Return (X, Y) of the center of cell containing provided text 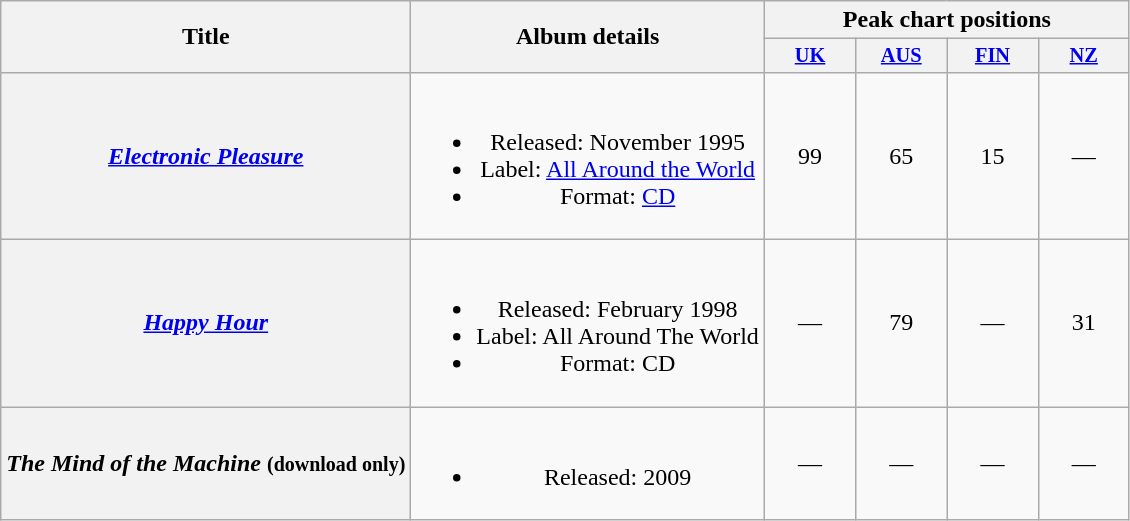
AUS (902, 56)
Released: February 1998Label: All Around The WorldFormat: CD (588, 324)
FIN (992, 56)
Album details (588, 37)
31 (1084, 324)
Released: 2009 (588, 464)
Title (206, 37)
15 (992, 156)
NZ (1084, 56)
Happy Hour (206, 324)
The Mind of the Machine (download only) (206, 464)
99 (810, 156)
UK (810, 56)
Peak chart positions (946, 20)
Released: November 1995Label: All Around the WorldFormat: CD (588, 156)
Electronic Pleasure (206, 156)
79 (902, 324)
65 (902, 156)
